Return [X, Y] of the center of cell containing provided text 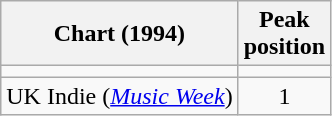
1 [284, 96]
Peakposition [284, 34]
UK Indie (Music Week) [120, 96]
Chart (1994) [120, 34]
